Find where the given text appears and provide that cell's center as [X, Y] coordinate. 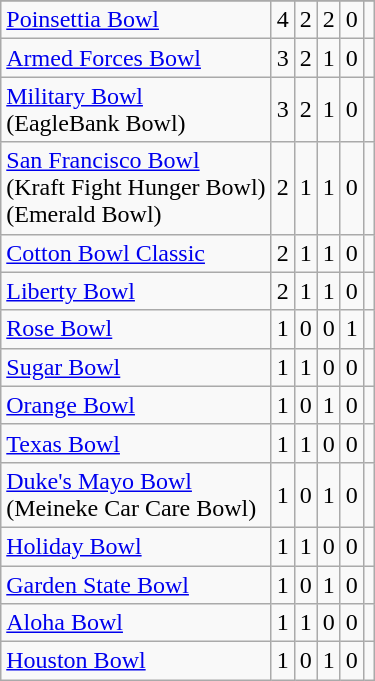
Holiday Bowl [136, 546]
Cotton Bowl Classic [136, 253]
Orange Bowl [136, 405]
Houston Bowl [136, 661]
Texas Bowl [136, 443]
Liberty Bowl [136, 291]
Military Bowl(EagleBank Bowl) [136, 110]
4 [282, 20]
Duke's Mayo Bowl(Meineke Car Care Bowl) [136, 494]
Poinsettia Bowl [136, 20]
Garden State Bowl [136, 585]
Sugar Bowl [136, 367]
Rose Bowl [136, 329]
San Francisco Bowl(Kraft Fight Hunger Bowl)(Emerald Bowl) [136, 188]
Aloha Bowl [136, 623]
Armed Forces Bowl [136, 58]
